Pinpoint the cell where the given text exists, returning its [X, Y] midpoint coordinate. 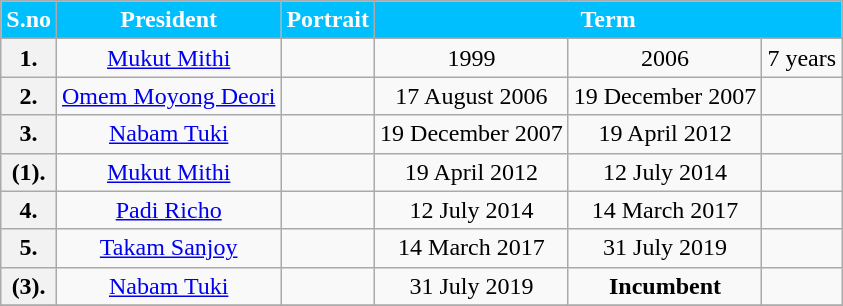
Padi Richo [169, 210]
7 years [802, 58]
President [169, 20]
Term [608, 20]
4. [29, 210]
Takam Sanjoy [169, 248]
S.no [29, 20]
Omem Moyong Deori [169, 96]
3. [29, 134]
5. [29, 248]
2006 [665, 58]
1999 [472, 58]
1. [29, 58]
2. [29, 96]
17 August 2006 [472, 96]
(1). [29, 172]
(3). [29, 286]
Incumbent [665, 286]
Portrait [328, 20]
